Locate the cell with the specified text and output its (X, Y) center coordinate. 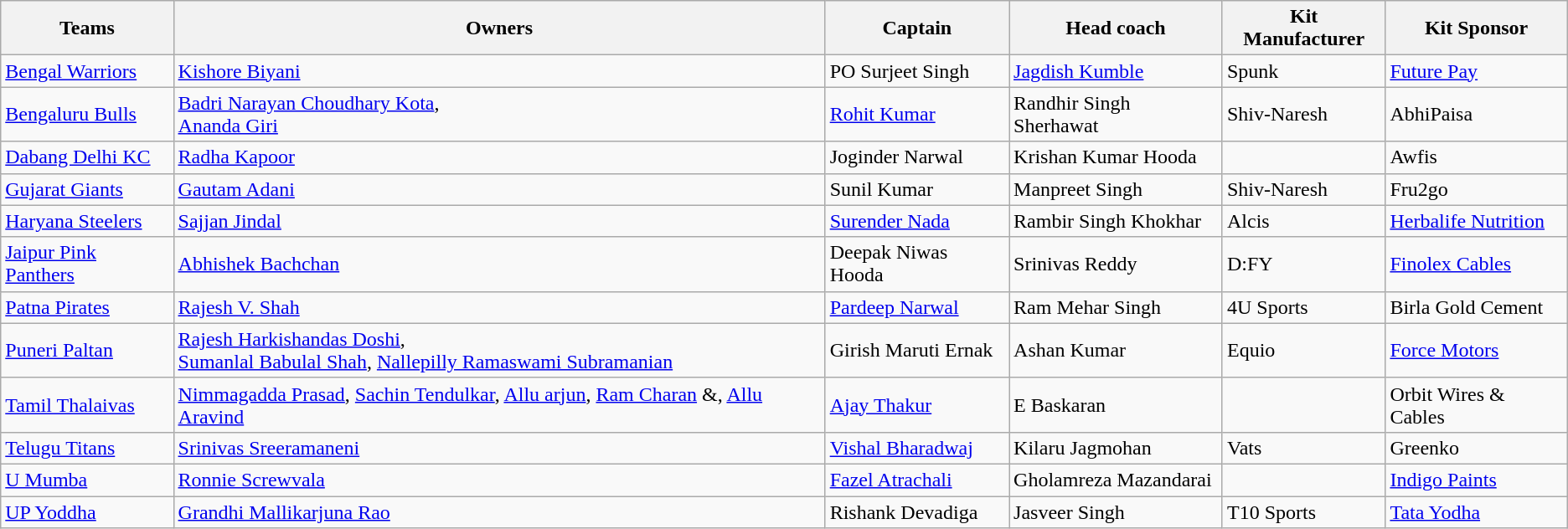
Tata Yodha (1476, 511)
E Baskaran (1116, 405)
Rishank Devadiga (916, 511)
Captain (916, 28)
Birla Gold Cement (1476, 307)
Krishan Kumar Hooda (1116, 157)
Badri Narayan Choudhary Kota,Ananda Giri (499, 114)
Kishore Biyani (499, 71)
Finolex Cables (1476, 264)
Patna Pirates (87, 307)
Fazel Atrachali (916, 480)
Abhishek Bachchan (499, 264)
Alcis (1303, 221)
Jaipur Pink Panthers (87, 264)
Ajay Thakur (916, 405)
4U Sports (1303, 307)
Ronnie Screwvala (499, 480)
Gujarat Giants (87, 189)
Herbalife Nutrition (1476, 221)
Puneri Paltan (87, 350)
Vats (1303, 448)
Rohit Kumar (916, 114)
Vishal Bharadwaj (916, 448)
T10 Sports (1303, 511)
Deepak Niwas Hooda (916, 264)
Radha Kapoor (499, 157)
U Mumba (87, 480)
PO Surjeet Singh (916, 71)
Haryana Steelers (87, 221)
Grandhi Mallikarjuna Rao (499, 511)
Surender Nada (916, 221)
Future Pay (1476, 71)
Bengaluru Bulls (87, 114)
AbhiPaisa (1476, 114)
Spunk (1303, 71)
Joginder Narwal (916, 157)
Indigo Paints (1476, 480)
Jagdish Kumble (1116, 71)
Pardeep Narwal (916, 307)
Greenko (1476, 448)
Randhir Singh Sherhawat (1116, 114)
Equio (1303, 350)
Gautam Adani (499, 189)
Rambir Singh Khokhar (1116, 221)
Tamil Thalaivas (87, 405)
Jasveer Singh (1116, 511)
Head coach (1116, 28)
Nimmagadda Prasad, Sachin Tendulkar, Allu arjun, Ram Charan &, Allu Aravind (499, 405)
Srinivas Sreeramaneni (499, 448)
Gholamreza Mazandarai (1116, 480)
Telugu Titans (87, 448)
Bengal Warriors (87, 71)
Ashan Kumar (1116, 350)
Kit Sponsor (1476, 28)
Srinivas Reddy (1116, 264)
UP Yoddha (87, 511)
Teams (87, 28)
Ram Mehar Singh (1116, 307)
Dabang Delhi KC (87, 157)
D:FY (1303, 264)
Orbit Wires & Cables (1476, 405)
Force Motors (1476, 350)
Rajesh V. Shah (499, 307)
Kit Manufacturer (1303, 28)
Kilaru Jagmohan (1116, 448)
Awfis (1476, 157)
Fru2go (1476, 189)
Sunil Kumar (916, 189)
Rajesh Harkishandas Doshi,Sumanlal Babulal Shah, Nallepilly Ramaswami Subramanian (499, 350)
Sajjan Jindal (499, 221)
Owners (499, 28)
Girish Maruti Ernak (916, 350)
Manpreet Singh (1116, 189)
